Return [x, y] of the center of cell containing provided text 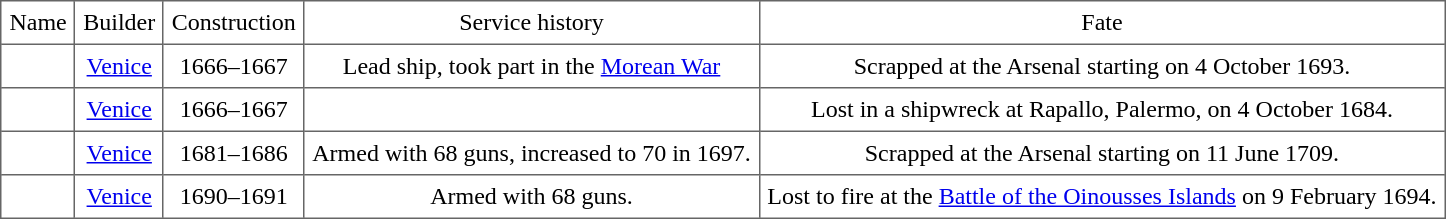
Scrapped at the Arsenal starting on 11 June 1709. [1102, 153]
Builder [119, 23]
Construction [234, 23]
Armed with 68 guns, increased to 70 in 1697. [532, 153]
Armed with 68 guns. [532, 197]
Lead ship, took part in the Morean War [532, 66]
1681–1686 [234, 153]
Lost to fire at the Battle of the Oinousses Islands on 9 February 1694. [1102, 197]
1690–1691 [234, 197]
Lost in a shipwreck at Rapallo, Palermo, on 4 October 1684. [1102, 110]
Name [38, 23]
Service history [532, 23]
Fate [1102, 23]
Scrapped at the Arsenal starting on 4 October 1693. [1102, 66]
